Capture the cell that displays the provided text and extract its [X, Y] central coordinate. 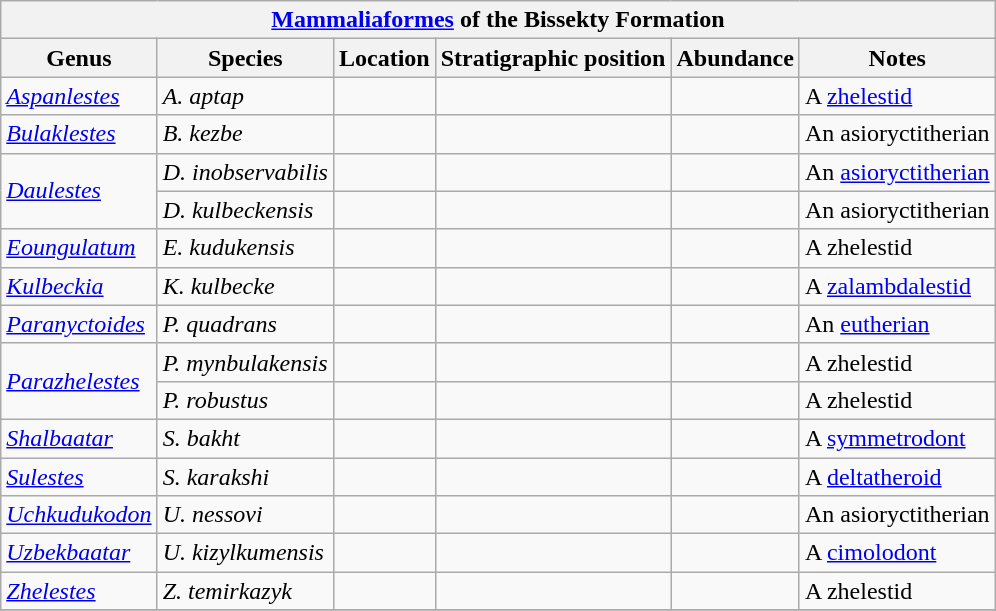
Zhelestes [79, 591]
A deltatheroid [897, 477]
Abundance [735, 58]
A zalambdalestid [897, 286]
Bulaklestes [79, 134]
Genus [79, 58]
Species [245, 58]
P. robustus [245, 400]
Paranyctoides [79, 324]
P. mynbulakensis [245, 362]
U. nessovi [245, 515]
Mammaliaformes of the Bissekty Formation [498, 20]
Aspanlestes [79, 96]
A symmetrodont [897, 438]
Uchkudukodon [79, 515]
Sulestes [79, 477]
D. kulbeckensis [245, 210]
Stratigraphic position [553, 58]
Z. temirkazyk [245, 591]
K. kulbecke [245, 286]
A cimolodont [897, 553]
Parazhelestes [79, 381]
U. kizylkumensis [245, 553]
Notes [897, 58]
Eoungulatum [79, 248]
Daulestes [79, 191]
S. karakshi [245, 477]
S. bakht [245, 438]
Location [384, 58]
Uzbekbaatar [79, 553]
B. kezbe [245, 134]
Kulbeckia [79, 286]
E. kudukensis [245, 248]
A. aptap [245, 96]
D. inobservabilis [245, 172]
P. quadrans [245, 324]
An eutherian [897, 324]
Shalbaatar [79, 438]
